Pinpoint the cell where the given text exists, returning its [x, y] midpoint coordinate. 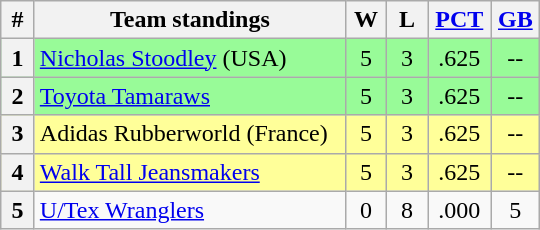
U/Tex Wranglers [190, 210]
PCT [460, 20]
4 [18, 172]
Nicholas Stoodley (USA) [190, 58]
L [406, 20]
# [18, 20]
8 [406, 210]
Team standings [190, 20]
1 [18, 58]
Toyota Tamaraws [190, 96]
Walk Tall Jeansmakers [190, 172]
0 [366, 210]
Adidas Rubberworld (France) [190, 134]
2 [18, 96]
GB [516, 20]
W [366, 20]
.000 [460, 210]
